Determine the (X, Y) coordinate at the center of the cell enclosing the given text.  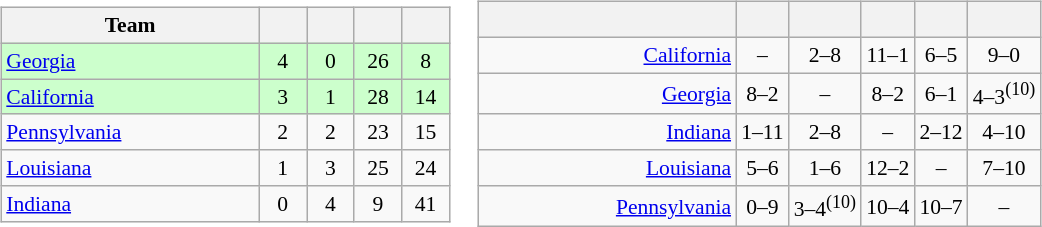
6–1 (940, 94)
10–7 (940, 206)
6–5 (940, 55)
4–10 (1004, 132)
10–4 (888, 206)
28 (378, 97)
26 (378, 61)
1–11 (762, 132)
Team (130, 26)
8 (426, 61)
4–3(10) (1004, 94)
11–1 (888, 55)
41 (426, 204)
2–12 (940, 132)
23 (378, 132)
9–0 (1004, 55)
24 (426, 168)
15 (426, 132)
0–9 (762, 206)
9 (378, 204)
14 (426, 97)
5–6 (762, 168)
12–2 (888, 168)
3–4(10) (826, 206)
7–10 (1004, 168)
25 (378, 168)
1–6 (826, 168)
